Return the (X, Y) coordinate for the center point of the cell that contains the specified text.  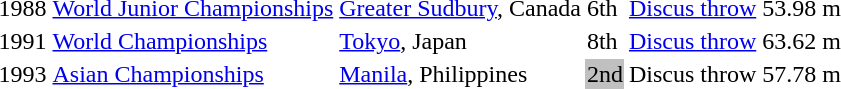
8th (604, 41)
2nd (604, 74)
World Championships (193, 41)
Manila, Philippines (460, 74)
Asian Championships (193, 74)
Tokyo, Japan (460, 41)
